Determine the [X, Y] coordinate at the center of the cell enclosing the given text.  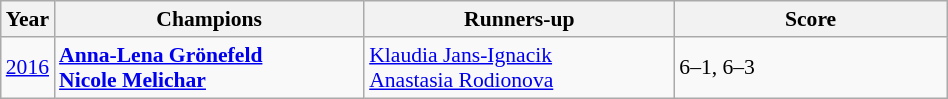
6–1, 6–3 [810, 68]
Year [28, 19]
Score [810, 19]
Champions [209, 19]
Runners-up [519, 19]
Klaudia Jans-Ignacik Anastasia Rodionova [519, 68]
Anna-Lena Grönefeld Nicole Melichar [209, 68]
2016 [28, 68]
